For the text-containing cell, return its midpoint in (x, y) coordinate format. 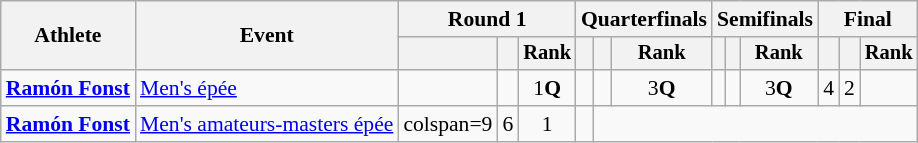
6 (508, 124)
Athlete (68, 36)
4 (828, 88)
Semifinals (765, 19)
Event (266, 36)
Round 1 (487, 19)
Men's amateurs-masters épée (266, 124)
1Q (547, 88)
Men's épée (266, 88)
colspan=9 (448, 124)
2 (850, 88)
Quarterfinals (644, 19)
Final (868, 19)
1 (547, 124)
